Return the (x, y) coordinate for the center point of the cell that contains the specified text.  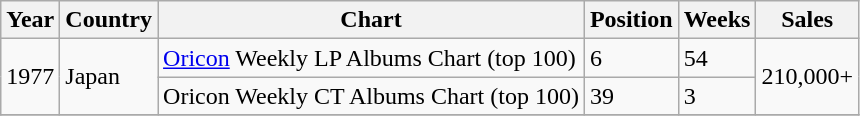
6 (631, 58)
Japan (109, 77)
Country (109, 20)
Oricon Weekly LP Albums Chart (top 100) (372, 58)
3 (717, 96)
Position (631, 20)
1977 (30, 77)
Oricon Weekly CT Albums Chart (top 100) (372, 96)
Year (30, 20)
210,000+ (808, 77)
Sales (808, 20)
39 (631, 96)
Chart (372, 20)
Weeks (717, 20)
54 (717, 58)
